Provide the [x, y] coordinate of the cell's center where the given text is located.  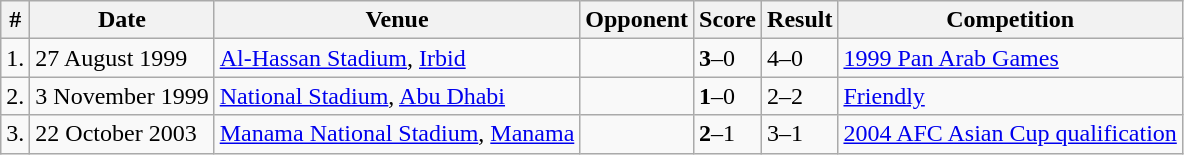
1. [16, 58]
Venue [397, 20]
2004 AFC Asian Cup qualification [1010, 134]
Result [800, 20]
2. [16, 96]
3 November 1999 [122, 96]
Score [728, 20]
Date [122, 20]
2–2 [800, 96]
Competition [1010, 20]
Manama National Stadium, Manama [397, 134]
2–1 [728, 134]
1999 Pan Arab Games [1010, 58]
National Stadium, Abu Dhabi [397, 96]
Al-Hassan Stadium, Irbid [397, 58]
# [16, 20]
3–0 [728, 58]
1–0 [728, 96]
3–1 [800, 134]
22 October 2003 [122, 134]
Friendly [1010, 96]
4–0 [800, 58]
Opponent [637, 20]
27 August 1999 [122, 58]
3. [16, 134]
